Scan for the cell matching the given text and deliver its [x, y] coordinate at center. 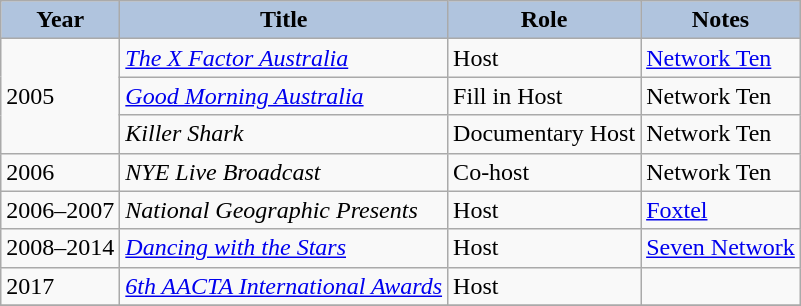
The X Factor Australia [284, 58]
6th AACTA International Awards [284, 286]
Good Morning Australia [284, 96]
2005 [60, 96]
National Geographic Presents [284, 210]
NYE Live Broadcast [284, 172]
Foxtel [721, 210]
Documentary Host [544, 134]
Year [60, 20]
Title [284, 20]
Co-host [544, 172]
Seven Network [721, 248]
Killer Shark [284, 134]
2006–2007 [60, 210]
2017 [60, 286]
Fill in Host [544, 96]
2008–2014 [60, 248]
Role [544, 20]
Dancing with the Stars [284, 248]
2006 [60, 172]
Notes [721, 20]
